Find where the given text appears and provide that cell's center as [x, y] coordinate. 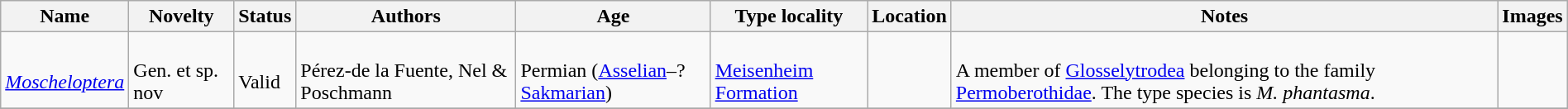
Valid [265, 70]
Location [910, 17]
Name [65, 17]
Novelty [182, 17]
Pérez-de la Fuente, Nel & Poschmann [406, 70]
Authors [406, 17]
A member of Glosselytrodea belonging to the family Permoberothidae. The type species is M. phantasma. [1224, 70]
Notes [1224, 17]
Images [1532, 17]
Status [265, 17]
Permian (Asselian–?Sakmarian) [614, 70]
Moscheloptera [65, 70]
Meisenheim Formation [789, 70]
Type locality [789, 17]
Age [614, 17]
Gen. et sp. nov [182, 70]
